Extract the (X, Y) coordinate from the center of the cell holding the provided text.  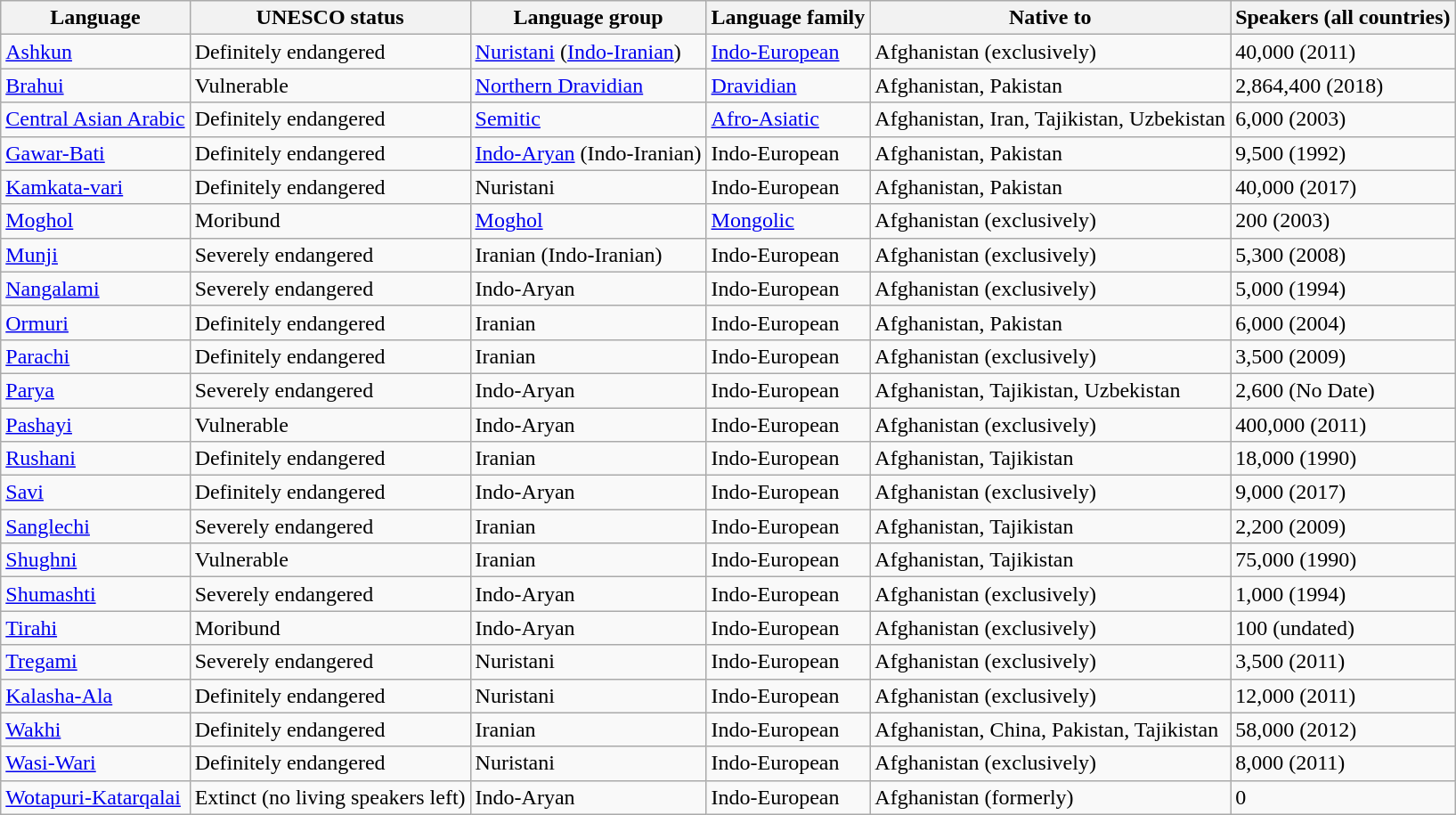
Afro-Asiatic (788, 119)
Speakers (all countries) (1343, 18)
3,500 (2009) (1343, 356)
2,600 (No Date) (1343, 390)
Sanglechi (95, 526)
Mongolic (788, 221)
Parachi (95, 356)
Native to (1051, 18)
Afghanistan, Tajikistan, Uzbekistan (1051, 390)
UNESCO status (329, 18)
Wotapuri-Katarqalai (95, 797)
Wakhi (95, 729)
Iranian (Indo-Iranian) (588, 255)
18,000 (1990) (1343, 459)
12,000 (2011) (1343, 696)
1,000 (1994) (1343, 594)
Kamkata-vari (95, 187)
9,500 (1992) (1343, 153)
Nuristani (Indo-Iranian) (588, 52)
Ormuri (95, 322)
Brahui (95, 86)
6,000 (2004) (1343, 322)
40,000 (2011) (1343, 52)
Gawar-Bati (95, 153)
Language group (588, 18)
Central Asian Arabic (95, 119)
5,300 (2008) (1343, 255)
Extinct (no living speakers left) (329, 797)
0 (1343, 797)
Dravidian (788, 86)
Munji (95, 255)
Afghanistan (formerly) (1051, 797)
58,000 (2012) (1343, 729)
Afghanistan, Iran, Tajikistan, Uzbekistan (1051, 119)
100 (undated) (1343, 628)
9,000 (2017) (1343, 493)
Wasi-Wari (95, 763)
2,864,400 (2018) (1343, 86)
Kalasha-Ala (95, 696)
Northern Dravidian (588, 86)
Pashayi (95, 425)
8,000 (2011) (1343, 763)
Ashkun (95, 52)
Language family (788, 18)
Shughni (95, 560)
2,200 (2009) (1343, 526)
Tirahi (95, 628)
Indo-Aryan (Indo-Iranian) (588, 153)
75,000 (1990) (1343, 560)
40,000 (2017) (1343, 187)
Afghanistan, China, Pakistan, Tajikistan (1051, 729)
Rushani (95, 459)
Nangalami (95, 289)
Language (95, 18)
400,000 (2011) (1343, 425)
5,000 (1994) (1343, 289)
Tregami (95, 662)
6,000 (2003) (1343, 119)
3,500 (2011) (1343, 662)
Parya (95, 390)
Semitic (588, 119)
Shumashti (95, 594)
Savi (95, 493)
200 (2003) (1343, 221)
